Determine the [x, y] coordinate at the center of the cell enclosing the given text.  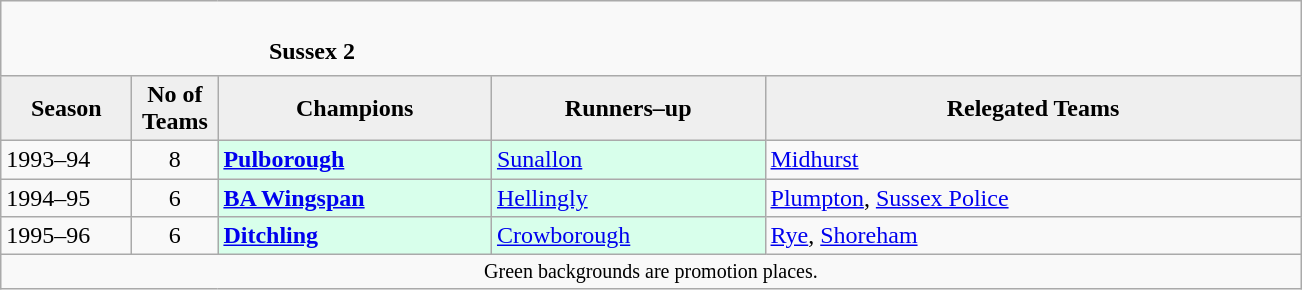
BA Wingspan [355, 197]
Plumpton, Sussex Police [1033, 197]
Hellingly [628, 197]
Ditchling [355, 236]
1995–96 [66, 236]
Green backgrounds are promotion places. [651, 272]
1993–94 [66, 159]
Sunallon [628, 159]
Runners–up [628, 108]
Pulborough [355, 159]
Champions [355, 108]
Crowborough [628, 236]
Midhurst [1033, 159]
Rye, Shoreham [1033, 236]
Season [66, 108]
1994–95 [66, 197]
8 [175, 159]
Relegated Teams [1033, 108]
No of Teams [175, 108]
